Return (X, Y) of the center of cell containing provided text 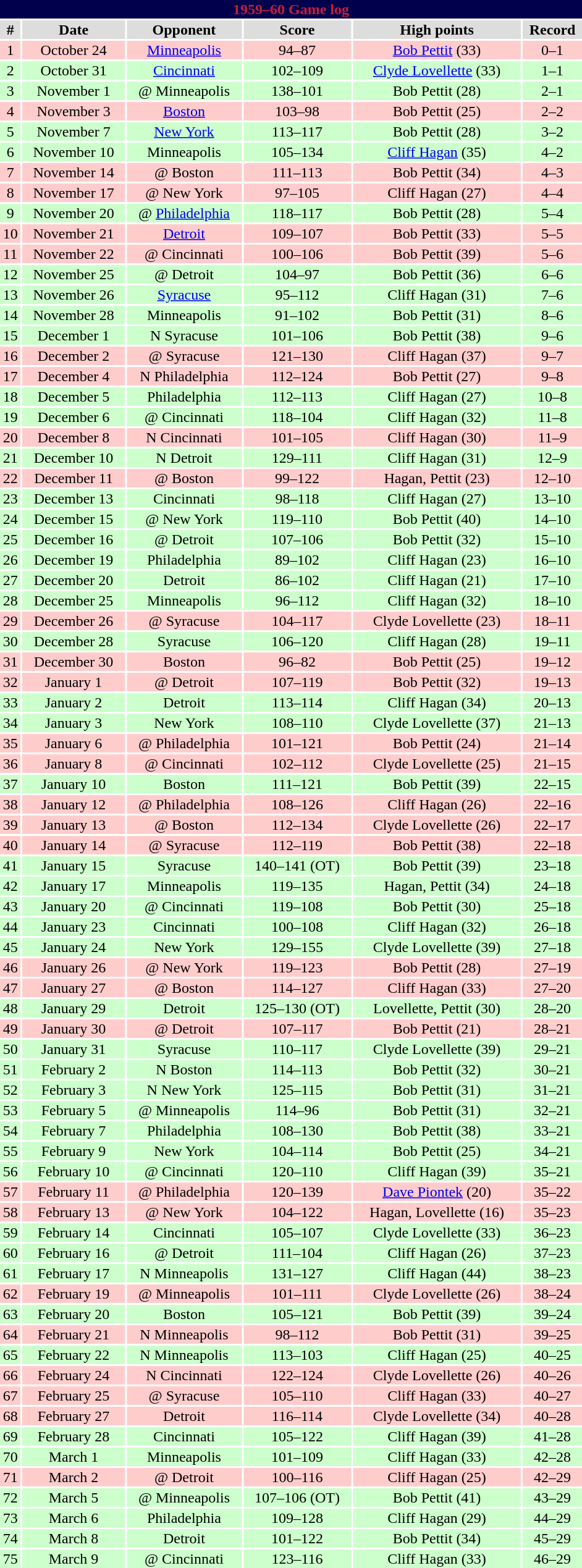
9–6 (552, 335)
57 (10, 1192)
27–20 (552, 988)
7 (10, 172)
February 7 (74, 1131)
January 26 (74, 967)
95–112 (297, 295)
December 5 (74, 397)
4–3 (552, 172)
November 28 (74, 315)
21–15 (552, 764)
51 (10, 1069)
25 (10, 539)
Dave Piontek (20) (437, 1192)
72 (10, 1498)
104–97 (297, 274)
8 (10, 193)
February 21 (74, 1334)
# (10, 30)
Score (297, 30)
Opponent (184, 30)
February 11 (74, 1192)
30–21 (552, 1069)
20 (10, 437)
113–117 (297, 132)
Cliff Hagan (37) (437, 356)
108–110 (297, 723)
2 (10, 70)
27 (10, 580)
Cliff Hagan (35) (437, 152)
107–106 (OT) (297, 1498)
January 27 (74, 988)
27–19 (552, 967)
16 (10, 356)
Clyde Lovellette (23) (437, 621)
19–12 (552, 662)
67 (10, 1396)
January 6 (74, 743)
December 6 (74, 417)
Cliff Hagan (30) (437, 437)
20–13 (552, 702)
22–18 (552, 845)
24 (10, 519)
March 5 (74, 1498)
23 (10, 499)
33 (10, 702)
3–2 (552, 132)
107–117 (297, 1029)
47 (10, 988)
100–106 (297, 254)
50 (10, 1049)
64 (10, 1334)
Bob Pettit (40) (437, 519)
January 30 (74, 1029)
February 22 (74, 1355)
Cliff Hagan (23) (437, 560)
15 (10, 335)
N New York (184, 1090)
1 (10, 50)
101–121 (297, 743)
112–134 (297, 825)
1959–60 Game log (291, 9)
38–24 (552, 1294)
32–21 (552, 1110)
Bob Pettit (24) (437, 743)
39–24 (552, 1314)
113–103 (297, 1355)
31–21 (552, 1090)
35–22 (552, 1192)
110–117 (297, 1049)
114–113 (297, 1069)
98–112 (297, 1334)
1–1 (552, 70)
January 20 (74, 906)
October 24 (74, 50)
11 (10, 254)
Lovellette, Pettit (30) (437, 1008)
Bob Pettit (21) (437, 1029)
22–17 (552, 825)
Record (552, 30)
121–130 (297, 356)
101–122 (297, 1538)
119–110 (297, 519)
60 (10, 1253)
35 (10, 743)
18–10 (552, 601)
December 28 (74, 641)
42 (10, 886)
65 (10, 1355)
10 (10, 234)
19 (10, 417)
40–27 (552, 1396)
101–111 (297, 1294)
2–2 (552, 111)
58 (10, 1212)
35–23 (552, 1212)
105–121 (297, 1314)
8–6 (552, 315)
November 25 (74, 274)
5–5 (552, 234)
24–18 (552, 886)
111–104 (297, 1253)
56 (10, 1171)
February 28 (74, 1436)
105–134 (297, 152)
December 26 (74, 621)
6 (10, 152)
January 10 (74, 784)
Date (74, 30)
December 4 (74, 376)
100–116 (297, 1477)
5 (10, 132)
February 25 (74, 1396)
9–7 (552, 356)
103–98 (297, 111)
16–10 (552, 560)
70 (10, 1457)
Clyde Lovellette (25) (437, 764)
January 31 (74, 1049)
14 (10, 315)
November 14 (74, 172)
38–23 (552, 1273)
6–6 (552, 274)
66 (10, 1375)
Cliff Hagan (28) (437, 641)
7–6 (552, 295)
Cliff Hagan (34) (437, 702)
74 (10, 1538)
March 9 (74, 1559)
28–21 (552, 1029)
January 15 (74, 866)
December 15 (74, 519)
61 (10, 1273)
102–112 (297, 764)
Hagan, Pettit (23) (437, 478)
February 10 (74, 1171)
125–115 (297, 1090)
February 9 (74, 1151)
March 2 (74, 1477)
94–87 (297, 50)
December 13 (74, 499)
40–28 (552, 1416)
4 (10, 111)
98–118 (297, 499)
February 5 (74, 1110)
December 8 (74, 437)
12–9 (552, 458)
March 8 (74, 1538)
11–8 (552, 417)
March 1 (74, 1457)
December 1 (74, 335)
23–18 (552, 866)
119–123 (297, 967)
February 16 (74, 1253)
18 (10, 397)
14–10 (552, 519)
119–108 (297, 906)
November 17 (74, 193)
February 19 (74, 1294)
71 (10, 1477)
97–105 (297, 193)
18–11 (552, 621)
37 (10, 784)
15–10 (552, 539)
22–16 (552, 804)
November 1 (74, 91)
November 3 (74, 111)
68 (10, 1416)
96–112 (297, 601)
December 16 (74, 539)
105–122 (297, 1436)
86–102 (297, 580)
34–21 (552, 1151)
113–114 (297, 702)
28–20 (552, 1008)
December 30 (74, 662)
120–139 (297, 1192)
41 (10, 866)
114–96 (297, 1110)
February 2 (74, 1069)
November 22 (74, 254)
36–23 (552, 1233)
19–11 (552, 641)
62 (10, 1294)
High points (437, 30)
138–101 (297, 91)
February 14 (74, 1233)
13–10 (552, 499)
February 24 (74, 1375)
Bob Pettit (30) (437, 906)
39 (10, 825)
December 2 (74, 356)
119–135 (297, 886)
112–119 (297, 845)
5–6 (552, 254)
43–29 (552, 1498)
40–25 (552, 1355)
39–25 (552, 1334)
10–8 (552, 397)
55 (10, 1151)
46–29 (552, 1559)
34 (10, 723)
January 1 (74, 682)
36 (10, 764)
November 20 (74, 213)
Bob Pettit (41) (437, 1498)
November 7 (74, 132)
17 (10, 376)
120–110 (297, 1171)
February 13 (74, 1212)
5–4 (552, 213)
42–28 (552, 1457)
105–107 (297, 1233)
73 (10, 1518)
118–104 (297, 417)
January 3 (74, 723)
31 (10, 662)
101–109 (297, 1457)
February 20 (74, 1314)
January 29 (74, 1008)
12 (10, 274)
129–155 (297, 947)
21–13 (552, 723)
December 20 (74, 580)
3 (10, 91)
46 (10, 967)
28 (10, 601)
108–130 (297, 1131)
Cliff Hagan (21) (437, 580)
21 (10, 458)
108–126 (297, 804)
42–29 (552, 1477)
Cliff Hagan (29) (437, 1518)
91–102 (297, 315)
116–114 (297, 1416)
22 (10, 478)
37–23 (552, 1253)
November 21 (74, 234)
January 24 (74, 947)
59 (10, 1233)
38 (10, 804)
19–13 (552, 682)
114–127 (297, 988)
January 23 (74, 927)
45 (10, 947)
Bob Pettit (27) (437, 376)
111–113 (297, 172)
11–9 (552, 437)
0–1 (552, 50)
21–14 (552, 743)
107–119 (297, 682)
89–102 (297, 560)
Clyde Lovellette (34) (437, 1416)
52 (10, 1090)
44–29 (552, 1518)
Hagan, Lovellette (16) (437, 1212)
January 14 (74, 845)
January 2 (74, 702)
104–114 (297, 1151)
Bob Pettit (36) (437, 274)
49 (10, 1029)
N Detroit (184, 458)
9–8 (552, 376)
40 (10, 845)
109–107 (297, 234)
March 6 (74, 1518)
54 (10, 1131)
November 26 (74, 295)
40–26 (552, 1375)
44 (10, 927)
122–124 (297, 1375)
9 (10, 213)
104–122 (297, 1212)
129–111 (297, 458)
December 25 (74, 601)
112–124 (297, 376)
November 10 (74, 152)
Cliff Hagan (44) (437, 1273)
29–21 (552, 1049)
102–109 (297, 70)
30 (10, 641)
32 (10, 682)
13 (10, 295)
4–4 (552, 193)
101–105 (297, 437)
33–21 (552, 1131)
February 17 (74, 1273)
26 (10, 560)
Clyde Lovellette (37) (437, 723)
26–18 (552, 927)
17–10 (552, 580)
43 (10, 906)
January 8 (74, 764)
123–116 (297, 1559)
105–110 (297, 1396)
140–141 (OT) (297, 866)
December 10 (74, 458)
January 13 (74, 825)
December 19 (74, 560)
December 11 (74, 478)
96–82 (297, 662)
25–18 (552, 906)
131–127 (297, 1273)
107–106 (297, 539)
45–29 (552, 1538)
N Syracuse (184, 335)
104–117 (297, 621)
63 (10, 1314)
125–130 (OT) (297, 1008)
January 17 (74, 886)
January 12 (74, 804)
48 (10, 1008)
69 (10, 1436)
109–128 (297, 1518)
4–2 (552, 152)
N Boston (184, 1069)
112–113 (297, 397)
100–108 (297, 927)
12–10 (552, 478)
35–21 (552, 1171)
27–18 (552, 947)
75 (10, 1559)
106–120 (297, 641)
October 31 (74, 70)
111–121 (297, 784)
99–122 (297, 478)
N Philadelphia (184, 376)
Hagan, Pettit (34) (437, 886)
22–15 (552, 784)
29 (10, 621)
101–106 (297, 335)
41–28 (552, 1436)
2–1 (552, 91)
February 27 (74, 1416)
53 (10, 1110)
February 3 (74, 1090)
118–117 (297, 213)
